Extract the [x, y] coordinate from the center of the cell holding the provided text.  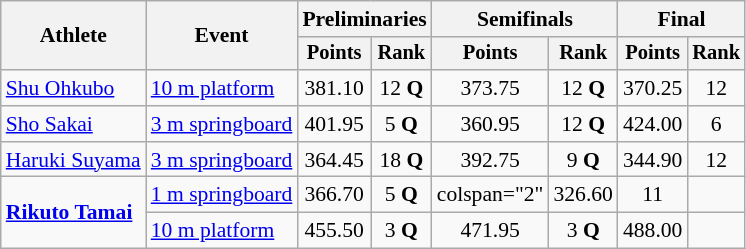
392.75 [490, 160]
1 m springboard [222, 195]
9 Q [582, 160]
11 [652, 195]
344.90 [652, 160]
424.00 [652, 124]
373.75 [490, 88]
381.10 [334, 88]
Semifinals [525, 19]
Shu Ohkubo [74, 88]
455.50 [334, 231]
Final [682, 19]
Rikuto Tamai [74, 212]
Event [222, 36]
366.70 [334, 195]
colspan="2" [490, 195]
326.60 [582, 195]
18 Q [402, 160]
364.45 [334, 160]
401.95 [334, 124]
Haruki Suyama [74, 160]
Athlete [74, 36]
488.00 [652, 231]
471.95 [490, 231]
Sho Sakai [74, 124]
Preliminaries [364, 19]
360.95 [490, 124]
370.25 [652, 88]
6 [716, 124]
